From the cell containing the given text, extract its center point as (X, Y) coordinate. 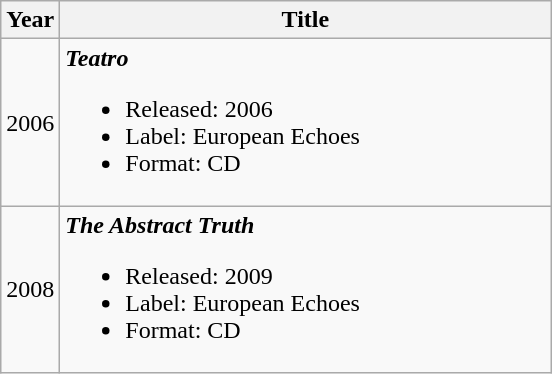
Year (30, 20)
2008 (30, 290)
TeatroReleased: 2006Label: European Echoes Format: CD (306, 122)
The Abstract TruthReleased: 2009Label: European Echoes Format: CD (306, 290)
2006 (30, 122)
Title (306, 20)
